Pinpoint the cell where the given text exists, returning its [X, Y] midpoint coordinate. 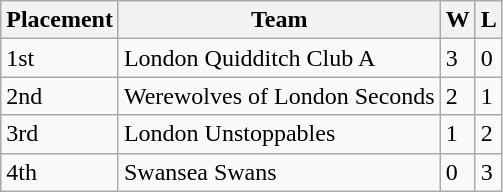
Team [279, 20]
Werewolves of London Seconds [279, 96]
1st [60, 58]
2nd [60, 96]
3rd [60, 134]
W [458, 20]
4th [60, 172]
Swansea Swans [279, 172]
L [488, 20]
London Unstoppables [279, 134]
Placement [60, 20]
London Quidditch Club A [279, 58]
